Extract the (X, Y) coordinate from the center of the cell holding the provided text.  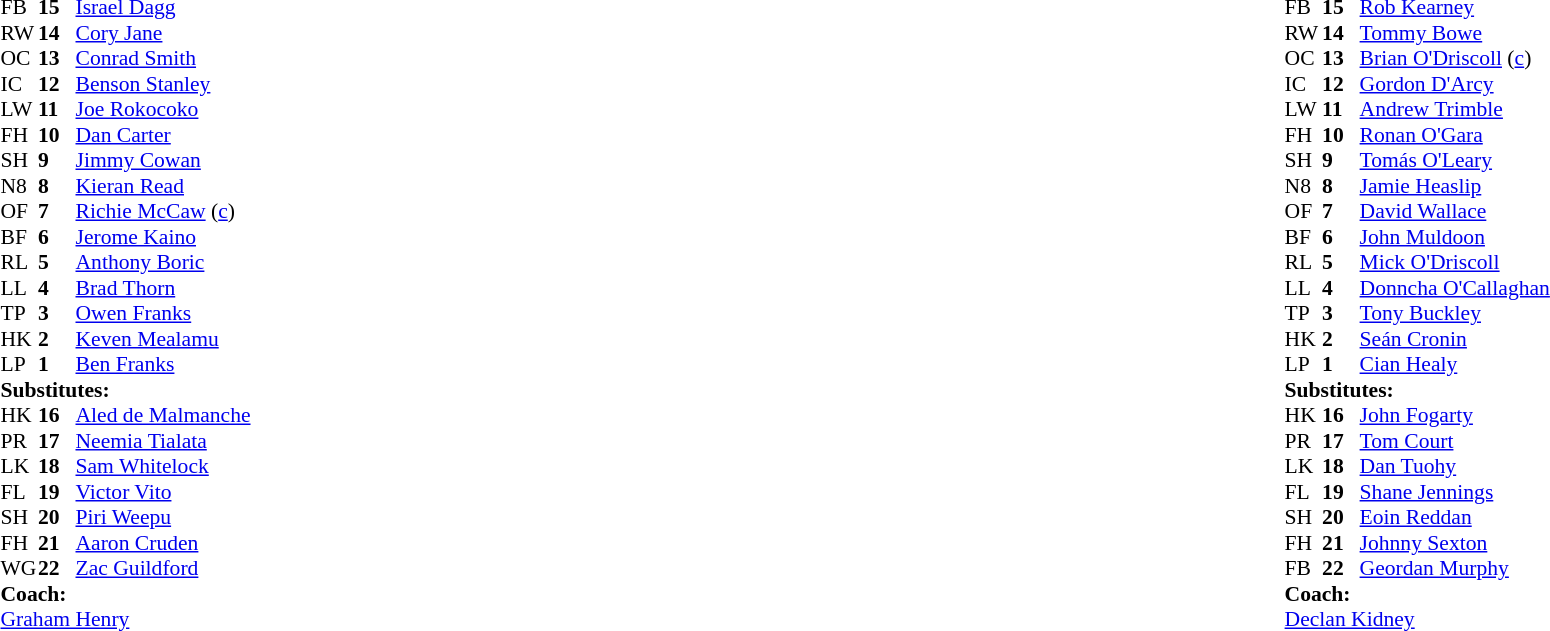
Tom Court (1455, 441)
Donncha O'Callaghan (1455, 288)
Ronan O'Gara (1455, 135)
Tony Buckley (1455, 313)
Jamie Heaslip (1455, 186)
Benson Stanley (164, 84)
Zac Guildford (164, 569)
Shane Jennings (1455, 492)
Piri Weepu (164, 517)
Anthony Boric (164, 263)
Brad Thorn (164, 288)
Cian Healy (1455, 365)
Dan Tuohy (1455, 467)
Eoin Reddan (1455, 517)
Dan Carter (164, 135)
Kieran Read (164, 186)
Aaron Cruden (164, 543)
David Wallace (1455, 211)
Cory Jane (164, 33)
Sam Whitelock (164, 467)
Brian O'Driscoll (c) (1455, 59)
Jimmy Cowan (164, 161)
Ben Franks (164, 365)
Tomás O'Leary (1455, 161)
Victor Vito (164, 492)
John Muldoon (1455, 237)
Conrad Smith (164, 59)
John Fogarty (1455, 415)
Richie McCaw (c) (164, 211)
Neemia Tialata (164, 441)
Owen Franks (164, 313)
Aled de Malmanche (164, 415)
Gordon D'Arcy (1455, 84)
Johnny Sexton (1455, 543)
WG (19, 569)
FB (1304, 569)
Joe Rokocoko (164, 109)
Tommy Bowe (1455, 33)
Seán Cronin (1455, 339)
Geordan Murphy (1455, 569)
Andrew Trimble (1455, 109)
Keven Mealamu (164, 339)
Mick O'Driscoll (1455, 263)
Jerome Kaino (164, 237)
